Return [x, y] of the center of cell containing provided text 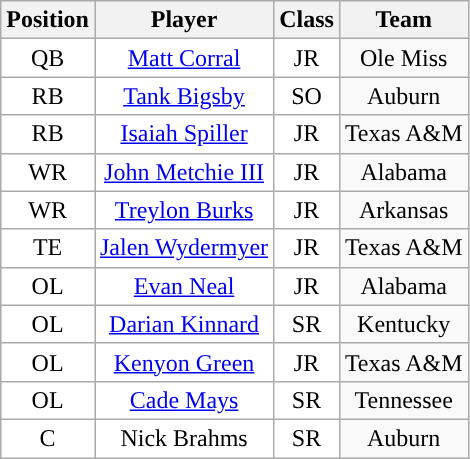
Darian Kinnard [184, 324]
Tennessee [404, 400]
Treylon Burks [184, 210]
John Metchie III [184, 172]
Ole Miss [404, 58]
Nick Brahms [184, 438]
Cade Mays [184, 400]
Kenyon Green [184, 362]
Matt Corral [184, 58]
TE [48, 248]
Arkansas [404, 210]
Evan Neal [184, 286]
Class [307, 20]
Isaiah Spiller [184, 134]
Tank Bigsby [184, 96]
Player [184, 20]
QB [48, 58]
Jalen Wydermyer [184, 248]
Kentucky [404, 324]
Team [404, 20]
SO [307, 96]
C [48, 438]
Position [48, 20]
